Capture the cell that displays the provided text and extract its [x, y] central coordinate. 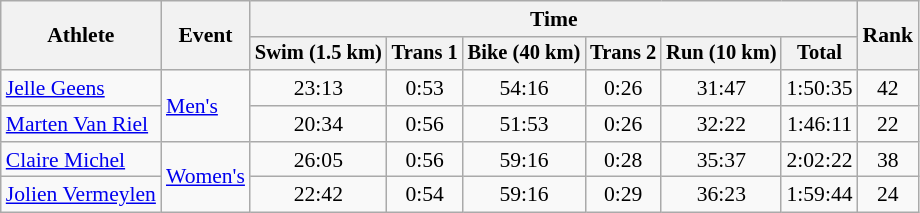
54:16 [524, 88]
35:37 [721, 160]
1:50:35 [819, 88]
Total [819, 54]
20:34 [318, 124]
36:23 [721, 195]
26:05 [318, 160]
Men's [206, 106]
Event [206, 36]
22 [888, 124]
0:54 [425, 195]
Run (10 km) [721, 54]
Jolien Vermeylen [81, 195]
0:29 [623, 195]
Trans 1 [425, 54]
23:13 [318, 88]
32:22 [721, 124]
Bike (40 km) [524, 54]
Marten Van Riel [81, 124]
Time [554, 19]
1:46:11 [819, 124]
51:53 [524, 124]
42 [888, 88]
Women's [206, 178]
38 [888, 160]
22:42 [318, 195]
Jelle Geens [81, 88]
0:28 [623, 160]
Trans 2 [623, 54]
0:53 [425, 88]
24 [888, 195]
1:59:44 [819, 195]
2:02:22 [819, 160]
Claire Michel [81, 160]
31:47 [721, 88]
Swim (1.5 km) [318, 54]
Rank [888, 36]
Athlete [81, 36]
